For the text-containing cell, return its midpoint in (x, y) coordinate format. 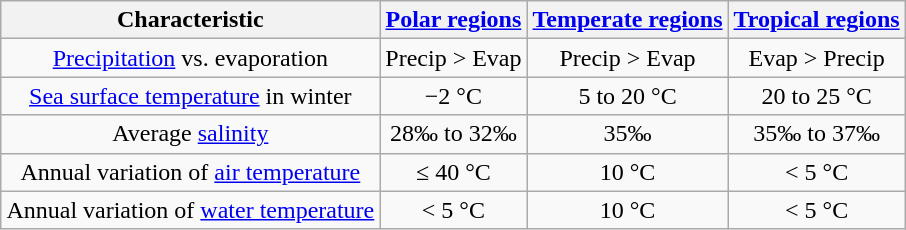
−2 °C (454, 96)
Average salinity (190, 134)
35‰ (628, 134)
Sea surface temperature in winter (190, 96)
28‰ to 32‰ (454, 134)
Evap > Precip (816, 58)
5 to 20 °C (628, 96)
≤ 40 °C (454, 172)
Annual variation of air temperature (190, 172)
20 to 25 °C (816, 96)
Characteristic (190, 20)
Temperate regions (628, 20)
35‰ to 37‰ (816, 134)
Precipitation vs. evaporation (190, 58)
Tropical regions (816, 20)
Annual variation of water temperature (190, 210)
Polar regions (454, 20)
